Search for the cell housing the specified text and yield its [x, y] center coordinate. 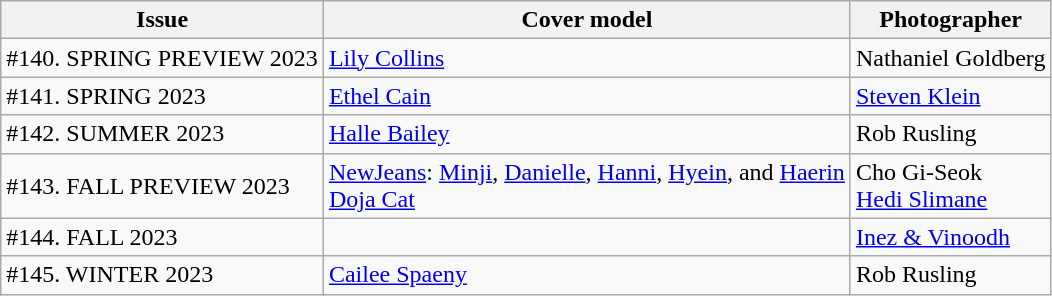
Cho Gi-Seok Hedi Slimane [950, 186]
Photographer [950, 20]
Steven Klein [950, 96]
#142. SUMMER 2023 [162, 134]
Inez & Vinoodh [950, 237]
#145. WINTER 2023 [162, 275]
Issue [162, 20]
#140. SPRING PREVIEW 2023 [162, 58]
Nathaniel Goldberg [950, 58]
Lily Collins [586, 58]
#141. SPRING 2023 [162, 96]
Halle Bailey [586, 134]
#143. FALL PREVIEW 2023 [162, 186]
#144. FALL 2023 [162, 237]
Cover model [586, 20]
NewJeans: Minji, Danielle, Hanni, Hyein, and Haerin Doja Cat [586, 186]
Ethel Cain [586, 96]
Cailee Spaeny [586, 275]
